Return the [x, y] coordinate for the center point of the cell that contains the specified text.  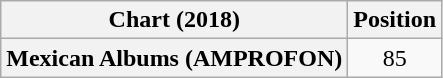
Chart (2018) [174, 20]
Mexican Albums (AMPROFON) [174, 58]
85 [395, 58]
Position [395, 20]
